Search for the cell housing the specified text and yield its (X, Y) center coordinate. 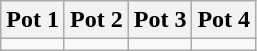
Pot 3 (160, 20)
Pot 4 (224, 20)
Pot 2 (96, 20)
Pot 1 (33, 20)
